Detect which cell encompasses the target text, then output its (X, Y) center coordinate. 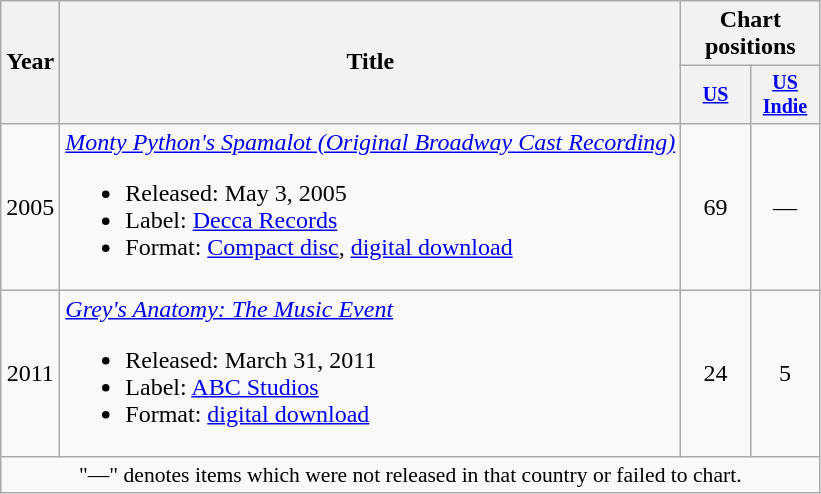
Grey's Anatomy: The Music EventReleased: March 31, 2011Label: ABC StudiosFormat: digital download (370, 374)
— (784, 206)
Monty Python's Spamalot (Original Broadway Cast Recording)Released: May 3, 2005Label: Decca RecordsFormat: Compact disc, digital download (370, 206)
"—" denotes items which were not released in that country or failed to chart. (410, 475)
Chart positions (750, 34)
24 (716, 374)
USIndie (784, 94)
2005 (30, 206)
2011 (30, 374)
US (716, 94)
Title (370, 62)
69 (716, 206)
Year (30, 62)
5 (784, 374)
